Provide the (x, y) coordinate of the cell's center where the given text is located.  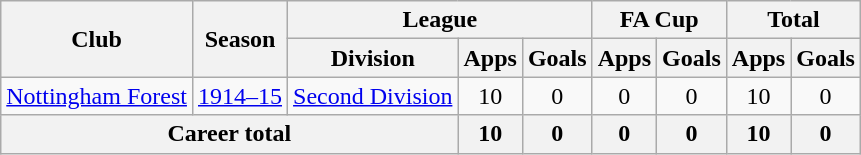
Total (793, 20)
League (440, 20)
1914–15 (240, 96)
Division (373, 58)
Second Division (373, 96)
FA Cup (659, 20)
Career total (230, 134)
Club (97, 39)
Season (240, 39)
Nottingham Forest (97, 96)
